Pinpoint the cell where the given text exists, returning its [X, Y] midpoint coordinate. 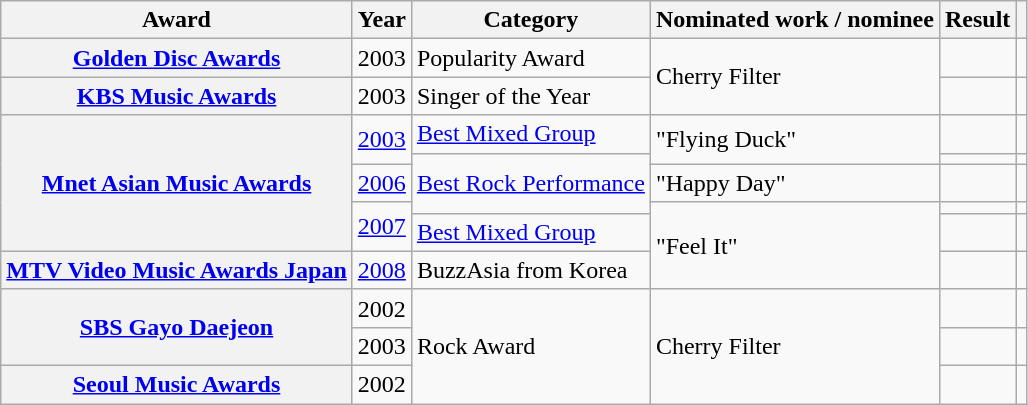
Popularity Award [530, 58]
2008 [382, 270]
Rock Award [530, 346]
Year [382, 20]
"Feel It" [794, 246]
Singer of the Year [530, 96]
"Happy Day" [794, 183]
Best Rock Performance [530, 183]
Category [530, 20]
Seoul Music Awards [177, 384]
MTV Video Music Awards Japan [177, 270]
KBS Music Awards [177, 96]
Golden Disc Awards [177, 58]
Mnet Asian Music Awards [177, 183]
SBS Gayo Daejeon [177, 327]
2007 [382, 226]
BuzzAsia from Korea [530, 270]
2006 [382, 183]
Award [177, 20]
Nominated work / nominee [794, 20]
Result [977, 20]
"Flying Duck" [794, 140]
